From the cell containing the given text, extract its center point as (x, y) coordinate. 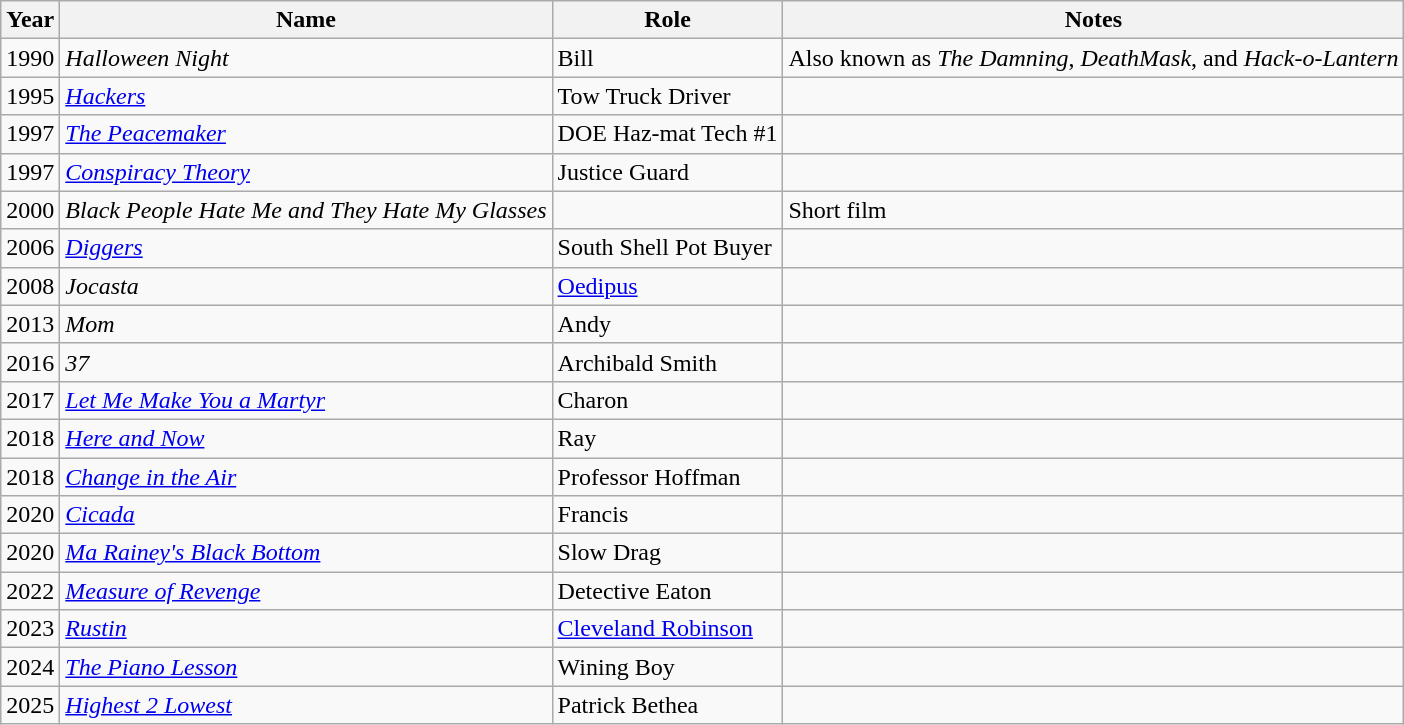
Let Me Make You a Martyr (306, 400)
2000 (30, 210)
Professor Hoffman (668, 477)
Cleveland Robinson (668, 629)
Halloween Night (306, 58)
Bill (668, 58)
Tow Truck Driver (668, 96)
Oedipus (668, 286)
2006 (30, 248)
2013 (30, 324)
Year (30, 20)
2024 (30, 667)
Short film (1094, 210)
The Peacemaker (306, 134)
The Piano Lesson (306, 667)
Mom (306, 324)
2022 (30, 591)
Ray (668, 438)
Detective Eaton (668, 591)
Jocasta (306, 286)
Here and Now (306, 438)
Charon (668, 400)
Conspiracy Theory (306, 172)
Measure of Revenge (306, 591)
2016 (30, 362)
2025 (30, 705)
South Shell Pot Buyer (668, 248)
Wining Boy (668, 667)
Justice Guard (668, 172)
Archibald Smith (668, 362)
DOE Haz-mat Tech #1 (668, 134)
2023 (30, 629)
Francis (668, 515)
Ma Rainey's Black Bottom (306, 553)
Rustin (306, 629)
Notes (1094, 20)
Highest 2 Lowest (306, 705)
2008 (30, 286)
2017 (30, 400)
Role (668, 20)
Name (306, 20)
1995 (30, 96)
Change in the Air (306, 477)
Patrick Bethea (668, 705)
Andy (668, 324)
Black People Hate Me and They Hate My Glasses (306, 210)
37 (306, 362)
Also known as The Damning, DeathMask, and Hack-o-Lantern (1094, 58)
Hackers (306, 96)
1990 (30, 58)
Slow Drag (668, 553)
Cicada (306, 515)
Diggers (306, 248)
